Determine the [x, y] coordinate at the center of the cell enclosing the given text.  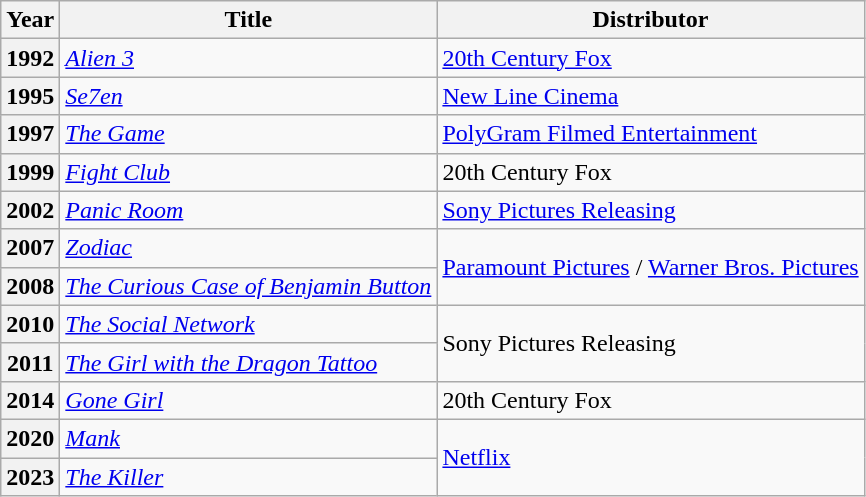
New Line Cinema [650, 96]
Se7en [248, 96]
1999 [30, 172]
Title [248, 20]
Year [30, 20]
Paramount Pictures / Warner Bros. Pictures [650, 267]
2008 [30, 286]
Gone Girl [248, 400]
1997 [30, 134]
The Girl with the Dragon Tattoo [248, 362]
2011 [30, 362]
Fight Club [248, 172]
The Killer [248, 477]
Alien 3 [248, 58]
2007 [30, 248]
2014 [30, 400]
Distributor [650, 20]
Mank [248, 438]
PolyGram Filmed Entertainment [650, 134]
Netflix [650, 457]
The Curious Case of Benjamin Button [248, 286]
The Game [248, 134]
2002 [30, 210]
2020 [30, 438]
1992 [30, 58]
1995 [30, 96]
2023 [30, 477]
Panic Room [248, 210]
The Social Network [248, 324]
Zodiac [248, 248]
2010 [30, 324]
